Detect which cell encompasses the target text, then output its [x, y] center coordinate. 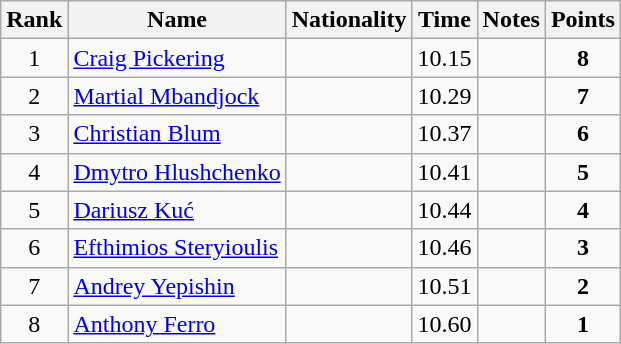
Dmytro Hlushchenko [177, 172]
10.44 [444, 210]
10.37 [444, 134]
Anthony Ferro [177, 324]
Points [582, 20]
10.41 [444, 172]
10.60 [444, 324]
Rank [34, 20]
Andrey Yepishin [177, 286]
Notes [511, 20]
Martial Mbandjock [177, 96]
10.46 [444, 248]
Name [177, 20]
Craig Pickering [177, 58]
10.15 [444, 58]
Nationality [349, 20]
Christian Blum [177, 134]
Dariusz Kuć [177, 210]
Time [444, 20]
10.51 [444, 286]
Efthimios Steryioulis [177, 248]
10.29 [444, 96]
